Provide the [X, Y] coordinate of the cell's center where the given text is located.  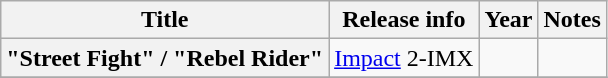
Impact 2-IMX [404, 58]
Notes [572, 20]
Year [508, 20]
Release info [404, 20]
Title [165, 20]
"Street Fight" / "Rebel Rider" [165, 58]
